Pinpoint the cell where the given text exists, returning its [X, Y] midpoint coordinate. 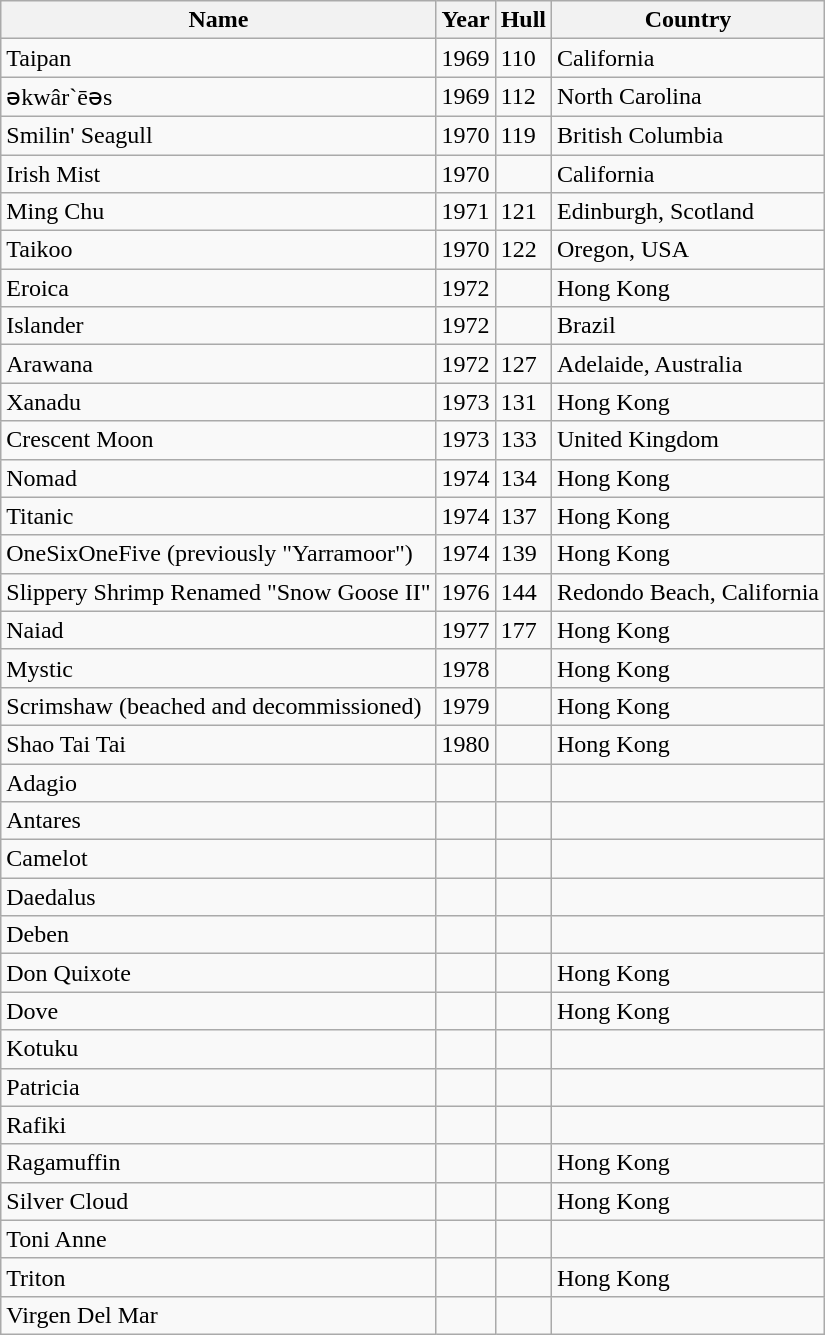
137 [523, 516]
Kotuku [218, 1049]
Oregon, USA [688, 250]
Arawana [218, 364]
Taipan [218, 58]
British Columbia [688, 135]
Camelot [218, 859]
110 [523, 58]
177 [523, 630]
Smilin' Seagull [218, 135]
Islander [218, 326]
Adelaide, Australia [688, 364]
Silver Cloud [218, 1201]
1971 [466, 212]
Hull [523, 20]
112 [523, 97]
Virgen Del Mar [218, 1315]
Country [688, 20]
Dove [218, 1011]
122 [523, 250]
Ragamuffin [218, 1163]
Xanadu [218, 402]
Deben [218, 935]
Crescent Moon [218, 440]
1978 [466, 668]
Redondo Beach, California [688, 592]
144 [523, 592]
Edinburgh, Scotland [688, 212]
Slippery Shrimp Renamed "Snow Goose II" [218, 592]
Irish Mist [218, 173]
Don Quixote [218, 973]
Patricia [218, 1087]
134 [523, 478]
Titanic [218, 516]
Year [466, 20]
Naiad [218, 630]
Antares [218, 821]
131 [523, 402]
Mystic [218, 668]
119 [523, 135]
Toni Anne [218, 1239]
North Carolina [688, 97]
139 [523, 554]
Eroica [218, 288]
Taikoo [218, 250]
133 [523, 440]
121 [523, 212]
Ming Chu [218, 212]
Adagio [218, 783]
OneSixOneFive (previously "Yarramoor") [218, 554]
United Kingdom [688, 440]
1976 [466, 592]
Triton [218, 1277]
Name [218, 20]
əkwâr`ēəs [218, 97]
Scrimshaw (beached and decommissioned) [218, 706]
1980 [466, 744]
Nomad [218, 478]
1977 [466, 630]
127 [523, 364]
Rafiki [218, 1125]
Brazil [688, 326]
1979 [466, 706]
Shao Tai Tai [218, 744]
Daedalus [218, 897]
